Extract the [X, Y] coordinate from the center of the cell holding the provided text.  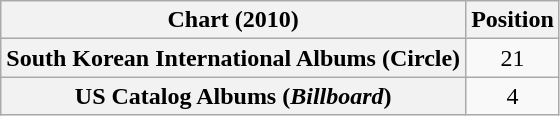
4 [513, 96]
21 [513, 58]
South Korean International Albums (Circle) [234, 58]
Chart (2010) [234, 20]
Position [513, 20]
US Catalog Albums (Billboard) [234, 96]
